Identify which cell holds the provided text, then report its (X, Y) central coordinate. 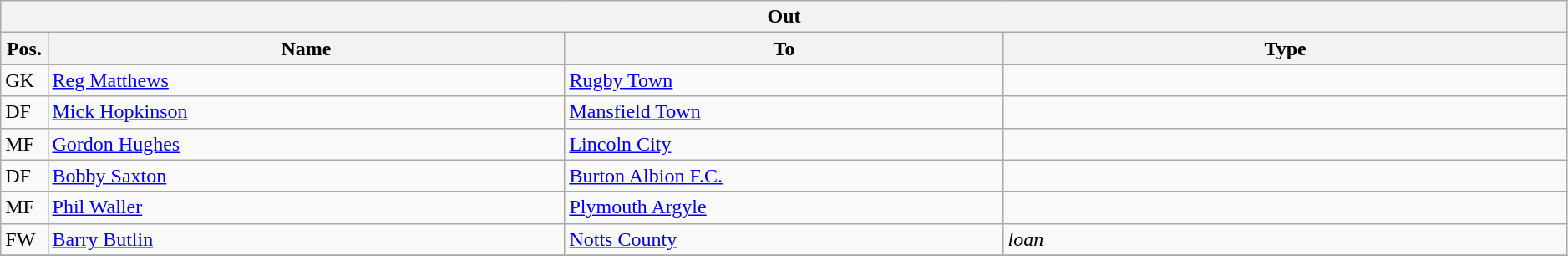
Name (306, 49)
Mansfield Town (784, 112)
Phil Waller (306, 207)
Rugby Town (784, 80)
To (784, 49)
Burton Albion F.C. (784, 176)
Plymouth Argyle (784, 207)
Pos. (24, 49)
GK (24, 80)
Notts County (784, 239)
Reg Matthews (306, 80)
Gordon Hughes (306, 144)
Mick Hopkinson (306, 112)
Lincoln City (784, 144)
FW (24, 239)
Barry Butlin (306, 239)
Type (1285, 49)
loan (1285, 239)
Bobby Saxton (306, 176)
Out (784, 17)
